Pinpoint the cell where the given text exists, returning its (X, Y) midpoint coordinate. 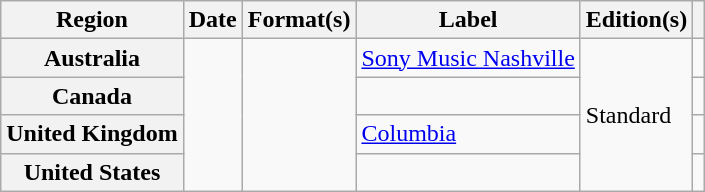
Edition(s) (636, 20)
Columbia (468, 134)
Format(s) (299, 20)
Label (468, 20)
United States (92, 172)
Australia (92, 58)
United Kingdom (92, 134)
Standard (636, 115)
Date (212, 20)
Canada (92, 96)
Region (92, 20)
Sony Music Nashville (468, 58)
